Capture the cell that displays the provided text and extract its (x, y) central coordinate. 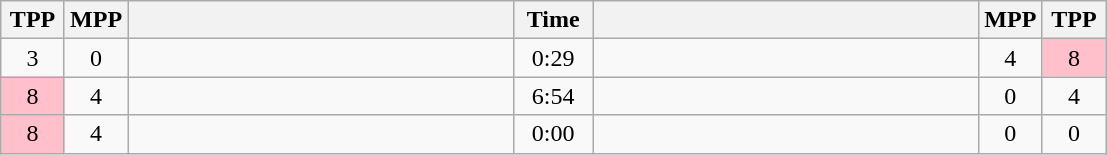
0:29 (554, 58)
6:54 (554, 96)
0:00 (554, 134)
3 (33, 58)
Time (554, 20)
